Determine the (X, Y) coordinate at the center of the cell enclosing the given text.  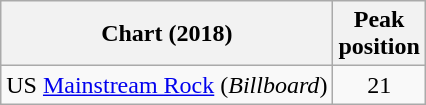
21 (379, 85)
Chart (2018) (167, 34)
US Mainstream Rock (Billboard) (167, 85)
Peakposition (379, 34)
